For the text-containing cell, return its midpoint in [X, Y] coordinate format. 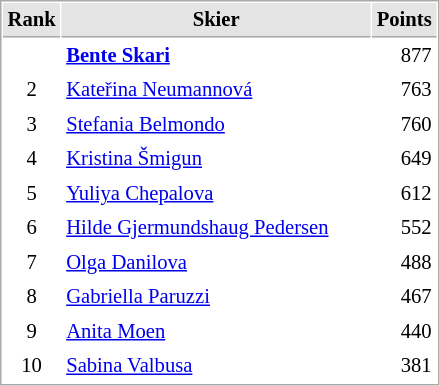
Sabina Valbusa [216, 366]
760 [404, 124]
877 [404, 56]
5 [32, 194]
Hilde Gjermundshaug Pedersen [216, 228]
6 [32, 228]
Bente Skari [216, 56]
Kristina Šmigun [216, 158]
Yuliya Chepalova [216, 194]
Gabriella Paruzzi [216, 296]
Skier [216, 20]
Anita Moen [216, 332]
3 [32, 124]
488 [404, 262]
Rank [32, 20]
381 [404, 366]
Kateřina Neumannová [216, 90]
9 [32, 332]
552 [404, 228]
8 [32, 296]
467 [404, 296]
Points [404, 20]
Stefania Belmondo [216, 124]
649 [404, 158]
10 [32, 366]
440 [404, 332]
7 [32, 262]
4 [32, 158]
612 [404, 194]
Olga Danilova [216, 262]
763 [404, 90]
2 [32, 90]
